From the cell containing the given text, extract its center point as [x, y] coordinate. 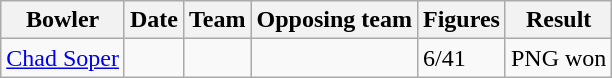
Opposing team [334, 20]
PNG won [558, 58]
6/41 [461, 58]
Team [218, 20]
Bowler [63, 20]
Result [558, 20]
Figures [461, 20]
Chad Soper [63, 58]
Date [154, 20]
